Determine the (X, Y) coordinate at the center of the cell enclosing the given text.  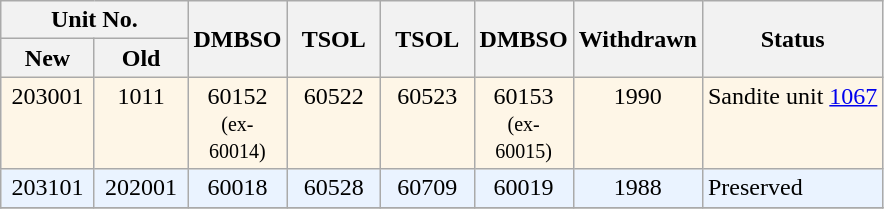
New (48, 58)
60153 (ex-60015) (524, 123)
Sandite unit 1067 (792, 123)
1990 (638, 123)
1988 (638, 188)
60523 (428, 123)
60019 (524, 188)
Preserved (792, 188)
60522 (334, 123)
Withdrawn (638, 39)
60528 (334, 188)
Unit No. (94, 20)
203101 (48, 188)
Status (792, 39)
60152 (ex-60014) (238, 123)
60709 (428, 188)
1011 (141, 123)
60018 (238, 188)
Old (141, 58)
202001 (141, 188)
203001 (48, 123)
